Determine the [X, Y] coordinate at the center of the cell enclosing the given text.  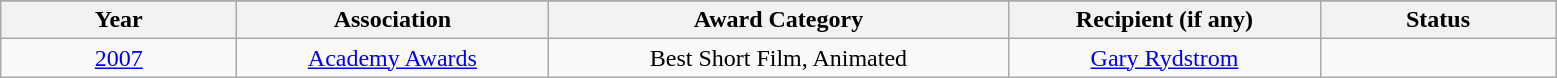
Award Category [778, 20]
Status [1438, 20]
Association [392, 20]
Recipient (if any) [1164, 20]
Year [119, 20]
Academy Awards [392, 58]
2007 [119, 58]
Best Short Film, Animated [778, 58]
Gary Rydstrom [1164, 58]
